Search for the cell housing the specified text and yield its [X, Y] center coordinate. 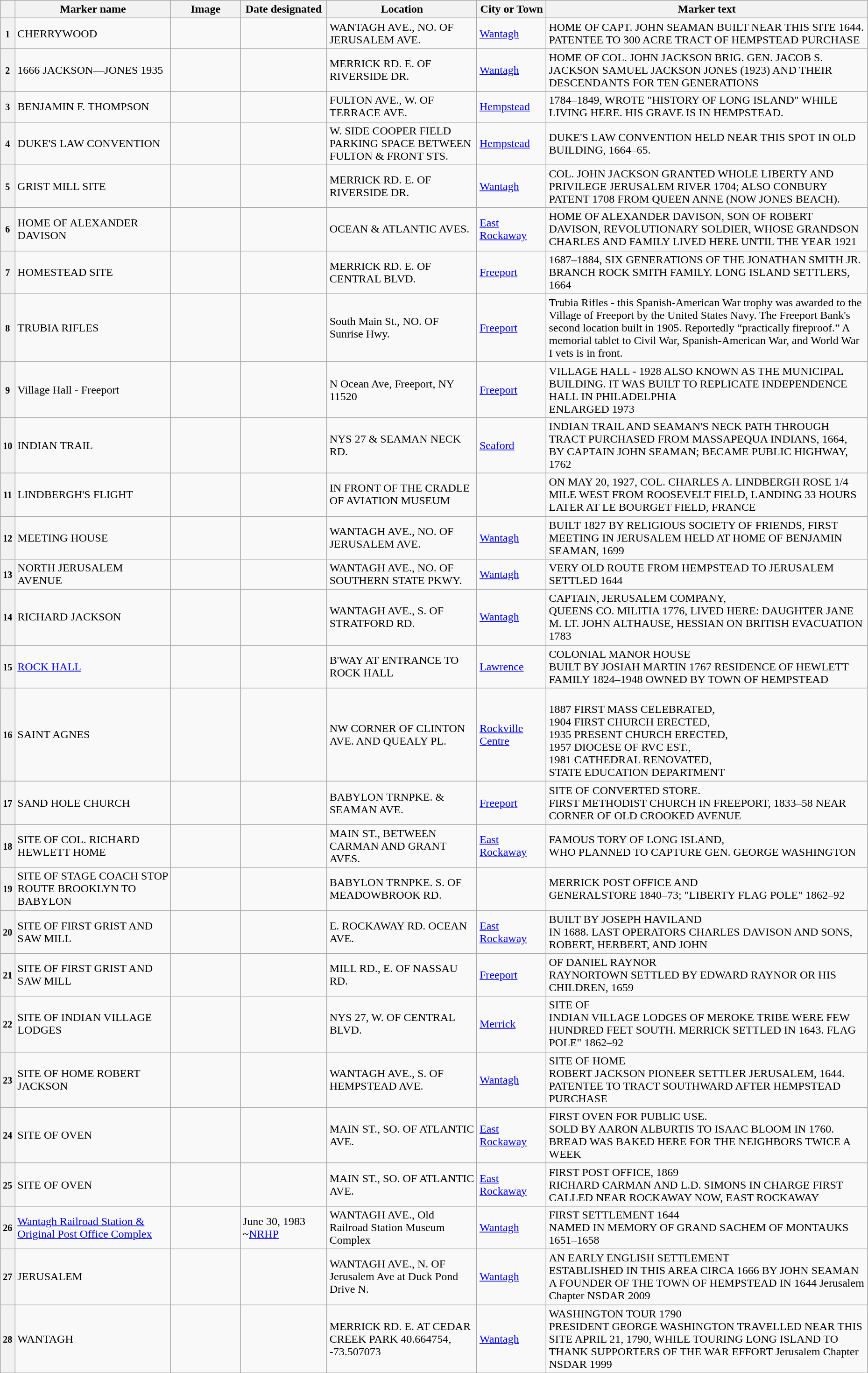
WANTAGH AVE., NO. OF SOUTHERN STATE PKWY. [402, 574]
SAINT AGNES [93, 735]
GRIST MILL SITE [93, 186]
FAMOUS TORY OF LONG ISLAND,WHO PLANNED TO CAPTURE GEN. GEORGE WASHINGTON [707, 846]
Location [402, 9]
VILLAGE HALL - 1928 ALSO KNOWN AS THE MUNICIPAL BUILDING. IT WAS BUILT TO REPLICATE INDEPENDENCE HALL IN PHILADELPHIAENLARGED 1973 [707, 389]
MERRICK POST OFFICE ANDGENERALSTORE 1840–73; "LIBERTY FLAG POLE" 1862–92 [707, 889]
Date designated [283, 9]
Image [205, 9]
B'WAY AT ENTRANCE TO ROCK HALL [402, 667]
SITE OFINDIAN VILLAGE LODGES OF MEROKE TRIBE WERE FEW HUNDRED FEET SOUTH. MERRICK SETTLED IN 1643. FLAG POLE" 1862–92 [707, 1024]
DUKE'S LAW CONVENTION HELD NEAR THIS SPOT IN OLD BUILDING, 1664–65. [707, 143]
1784–1849, WROTE "HISTORY OF LONG ISLAND" WHILE LIVING HERE. HIS GRAVE IS IN HEMPSTEAD. [707, 106]
FIRST SETTLEMENT 1644NAMED IN MEMORY OF GRAND SACHEM OF MONTAUKS 1651–1658 [707, 1227]
IN FRONT OF THE CRADLE OF AVIATION MUSEUM [402, 494]
MEETING HOUSE [93, 538]
3 [7, 106]
N Ocean Ave, Freeport, NY 11520 [402, 389]
1687–1884, SIX GENERATIONS OF THE JONATHAN SMITH JR. BRANCH ROCK SMITH FAMILY. LONG ISLAND SETTLERS, 1664 [707, 272]
NORTH JERUSALEM AVENUE [93, 574]
BUILT 1827 BY RELIGIOUS SOCIETY OF FRIENDS, FIRST MEETING IN JERUSALEM HELD AT HOME OF BENJAMIN SEAMAN, 1699 [707, 538]
NW CORNER OF CLINTON AVE. AND QUEALY PL. [402, 735]
HOMESTEAD SITE [93, 272]
DUKE'S LAW CONVENTION [93, 143]
RICHARD JACKSON [93, 617]
INDIAN TRAIL [93, 445]
FIRST OVEN FOR PUBLIC USE.SOLD BY AARON ALBURTIS TO ISAAC BLOOM IN 1760. BREAD WAS BAKED HERE FOR THE NEIGHBORS TWICE A WEEK [707, 1135]
COL. JOHN JACKSON GRANTED WHOLE LIBERTY AND PRIVILEGE JERUSALEM RIVER 1704; ALSO CONBURY PATENT 1708 FROM QUEEN ANNE (NOW JONES BEACH). [707, 186]
E. ROCKAWAY RD. OCEAN AVE. [402, 932]
22 [7, 1024]
1666 JACKSON—JONES 1935 [93, 70]
HOME OF ALEXANDER DAVISON [93, 229]
Marker name [93, 9]
SITE OF HOME ROBERT JACKSON [93, 1079]
4 [7, 143]
17 [7, 803]
Marker text [707, 9]
SITE OF COL. RICHARD HEWLETT HOME [93, 846]
NYS 27 & SEAMAN NECK RD. [402, 445]
COLONIAL MANOR HOUSEBUILT BY JOSIAH MARTIN 1767 RESIDENCE OF HEWLETT FAMILY 1824–1948 OWNED BY TOWN OF HEMPSTEAD [707, 667]
HOME OF CAPT. JOHN SEAMAN BUILT NEAR THIS SITE 1644. PATENTEE TO 300 ACRE TRACT OF HEMPSTEAD PURCHASE [707, 34]
5 [7, 186]
Seaford [512, 445]
9 [7, 389]
20 [7, 932]
MILL RD., E. OF NASSAU RD. [402, 975]
June 30, 1983 ~NRHP [283, 1227]
NYS 27, W. OF CENTRAL BLVD. [402, 1024]
Rockville Centre [512, 735]
21 [7, 975]
12 [7, 538]
Lawrence [512, 667]
7 [7, 272]
2 [7, 70]
28 [7, 1338]
25 [7, 1184]
CHERRYWOOD [93, 34]
11 [7, 494]
AN EARLY ENGLISH SETTLEMENTESTABLISHED IN THIS AREA CIRCA 1666 BY JOHN SEAMAN A FOUNDER OF THE TOWN OF HEMPSTEAD IN 1644 Jerusalem Chapter NSDAR 2009 [707, 1276]
VERY OLD ROUTE FROM HEMPSTEAD TO JERUSALEM SETTLED 1644 [707, 574]
City or Town [512, 9]
SITE OF CONVERTED STORE.FIRST METHODIST CHURCH IN FREEPORT, 1833–58 NEAR CORNER OF OLD CROOKED AVENUE [707, 803]
BABYLON TRNPKE. S. OF MEADOWBROOK RD. [402, 889]
OCEAN & ATLANTIC AVES. [402, 229]
South Main St., NO. OF Sunrise Hwy. [402, 328]
W. SIDE COOPER FIELD PARKING SPACE BETWEEN FULTON & FRONT STS. [402, 143]
WANTAGH AVE., S. OF HEMPSTEAD AVE. [402, 1079]
TRUBIA RIFLES [93, 328]
SAND HOLE CHURCH [93, 803]
Village Hall - Freeport [93, 389]
Merrick [512, 1024]
13 [7, 574]
24 [7, 1135]
LINDBERGH'S FLIGHT [93, 494]
ROCK HALL [93, 667]
MERRICK RD. E. AT CEDAR CREEK PARK 40.664754, -73.507073 [402, 1338]
FULTON AVE., W. OF TERRACE AVE. [402, 106]
WANTAGH [93, 1338]
WANTAGH AVE., S. OF STRATFORD RD. [402, 617]
15 [7, 667]
18 [7, 846]
WANTAGH AVE., N. OF Jerusalem Ave at Duck Pond Drive N. [402, 1276]
HOME OF COL. JOHN JACKSON BRIG. GEN. JACOB S. JACKSON SAMUEL JACKSON JONES (1923) AND THEIR DESCENDANTS FOR TEN GENERATIONS [707, 70]
BUILT BY JOSEPH HAVILANDIN 1688. LAST OPERATORS CHARLES DAVISON AND SONS, ROBERT, HERBERT, AND JOHN [707, 932]
SITE OF INDIAN VILLAGE LODGES [93, 1024]
23 [7, 1079]
HOME OF ALEXANDER DAVISON, SON OF ROBERT DAVISON, REVOLUTIONARY SOLDIER, WHOSE GRANDSON CHARLES AND FAMILY LIVED HERE UNTIL THE YEAR 1921 [707, 229]
14 [7, 617]
SITE OF HOMEROBERT JACKSON PIONEER SETTLER JERUSALEM, 1644. PATENTEE TO TRACT SOUTHWARD AFTER HEMPSTEAD PURCHASE [707, 1079]
19 [7, 889]
8 [7, 328]
10 [7, 445]
INDIAN TRAIL AND SEAMAN'S NECK PATH THROUGH TRACT PURCHASED FROM MASSAPEQUA INDIANS, 1664,BY CAPTAIN JOHN SEAMAN; BECAME PUBLIC HIGHWAY, 1762 [707, 445]
BENJAMIN F. THOMPSON [93, 106]
JERUSALEM [93, 1276]
Wantagh Railroad Station & Original Post Office Complex [93, 1227]
6 [7, 229]
WANTAGH AVE., Old Railroad Station Museum Complex [402, 1227]
ON MAY 20, 1927, COL. CHARLES A. LINDBERGH ROSE 1/4 MILE WEST FROM ROOSEVELT FIELD, LANDING 33 HOURS LATER AT LE BOURGET FIELD, FRANCE [707, 494]
CAPTAIN, JERUSALEM COMPANY,QUEENS CO. MILITIA 1776, LIVED HERE: DAUGHTER JANE M. LT. JOHN ALTHAUSE, HESSIAN ON BRITISH EVACUATION 1783 [707, 617]
1 [7, 34]
SITE OF STAGE COACH STOP ROUTE BROOKLYN TO BABYLON [93, 889]
26 [7, 1227]
MERRICK RD. E. OF CENTRAL BLVD. [402, 272]
FIRST POST OFFICE, 1869RICHARD CARMAN AND L.D. SIMONS IN CHARGE FIRST CALLED NEAR ROCKAWAY NOW, EAST ROCKAWAY [707, 1184]
MAIN ST., BETWEEN CARMAN AND GRANT AVES. [402, 846]
16 [7, 735]
OF DANIEL RAYNORRAYNORTOWN SETTLED BY EDWARD RAYNOR OR HIS CHILDREN, 1659 [707, 975]
27 [7, 1276]
BABYLON TRNPKE. & SEAMAN AVE. [402, 803]
